Scan for the cell matching the given text and deliver its (X, Y) coordinate at center. 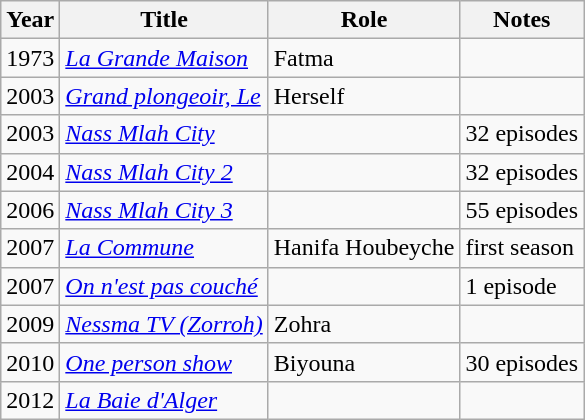
La Commune (164, 248)
One person show (164, 362)
2004 (30, 172)
Grand plongeoir, Le (164, 96)
55 episodes (522, 210)
Year (30, 20)
Nass Mlah City 2 (164, 172)
Fatma (364, 58)
Nessma TV (Zorroh) (164, 324)
1 episode (522, 286)
Title (164, 20)
2006 (30, 210)
Zohra (364, 324)
30 episodes (522, 362)
2010 (30, 362)
first season (522, 248)
Herself (364, 96)
2009 (30, 324)
On n'est pas couché (164, 286)
Nass Mlah City 3 (164, 210)
2012 (30, 400)
La Baie d'Alger (164, 400)
La Grande Maison (164, 58)
Hanifa Houbeyche (364, 248)
Nass Mlah City (164, 134)
Biyouna (364, 362)
Role (364, 20)
1973 (30, 58)
Notes (522, 20)
